Capture the cell that displays the provided text and extract its [x, y] central coordinate. 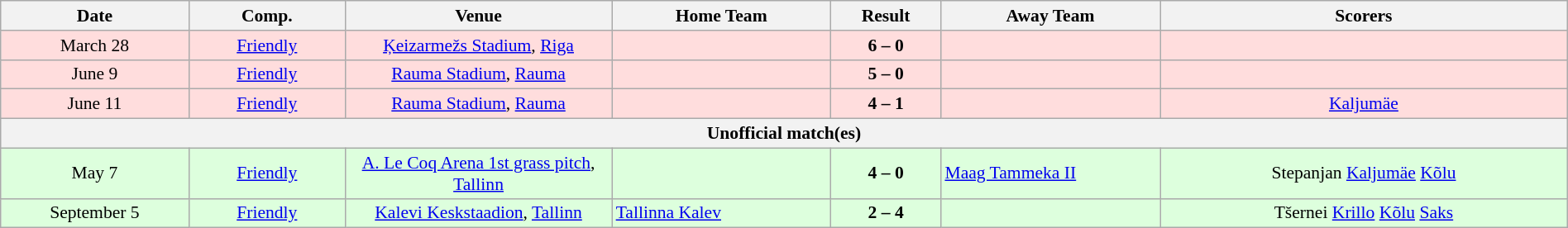
Away Team [1050, 16]
Stepanjan Kaljumäe Kõlu [1365, 173]
Scorers [1365, 16]
Comp. [266, 16]
May 7 [94, 173]
Ķeizarmežs Stadium, Riga [479, 45]
6 – 0 [887, 45]
A. Le Coq Arena 1st grass pitch, Tallinn [479, 173]
Tallinna Kalev [721, 213]
March 28 [94, 45]
4 – 0 [887, 173]
Date [94, 16]
September 5 [94, 213]
2 – 4 [887, 213]
June 11 [94, 104]
5 – 0 [887, 74]
Kaljumäe [1365, 104]
Unofficial match(es) [784, 134]
Result [887, 16]
Home Team [721, 16]
Kalevi Keskstaadion, Tallinn [479, 213]
Tšernei Krillo Kõlu Saks [1365, 213]
4 – 1 [887, 104]
Maag Tammeka II [1050, 173]
Venue [479, 16]
June 9 [94, 74]
